Locate the cell with the specified text and output its [x, y] center coordinate. 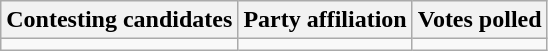
Party affiliation [325, 20]
Contesting candidates [120, 20]
Votes polled [480, 20]
